For the text-containing cell, return its midpoint in [x, y] coordinate format. 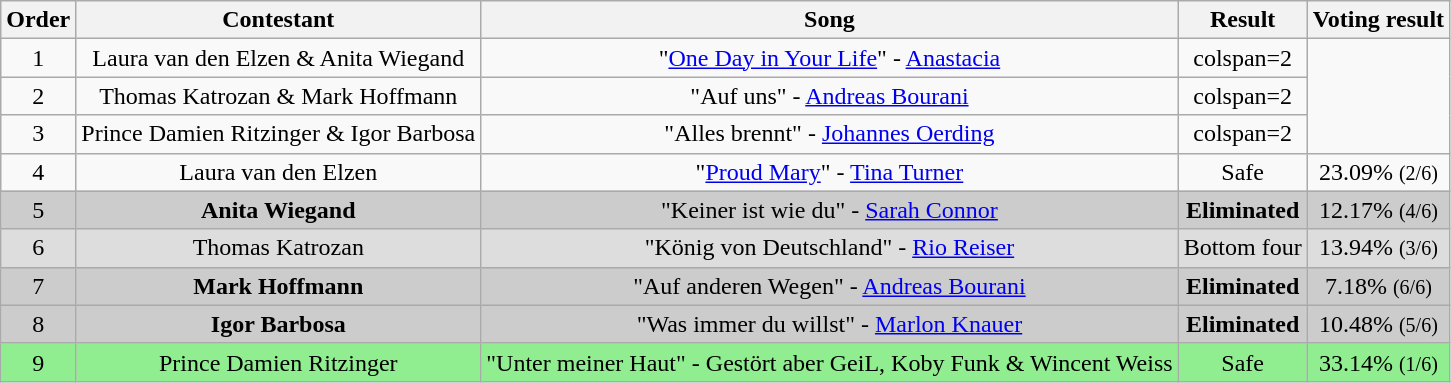
Song [830, 20]
1 [38, 58]
Order [38, 20]
Voting result [1378, 20]
12.17% (4/6) [1378, 210]
"Proud Mary" - Tina Turner [830, 172]
Thomas Katrozan [278, 248]
33.14% (1/6) [1378, 362]
7 [38, 286]
Contestant [278, 20]
"König von Deutschland" - Rio Reiser [830, 248]
7.18% (6/6) [1378, 286]
Bottom four [1242, 248]
Mark Hoffmann [278, 286]
8 [38, 324]
23.09% (2/6) [1378, 172]
3 [38, 134]
Igor Barbosa [278, 324]
"Keiner ist wie du" - Sarah Connor [830, 210]
13.94% (3/6) [1378, 248]
Anita Wiegand [278, 210]
Thomas Katrozan & Mark Hoffmann [278, 96]
"One Day in Your Life" - Anastacia [830, 58]
"Was immer du willst" - Marlon Knauer [830, 324]
Prince Damien Ritzinger [278, 362]
"Auf uns" - Andreas Bourani [830, 96]
6 [38, 248]
Result [1242, 20]
4 [38, 172]
9 [38, 362]
5 [38, 210]
Laura van den Elzen [278, 172]
"Auf anderen Wegen" - Andreas Bourani [830, 286]
"Unter meiner Haut" - Gestört aber GeiL, Koby Funk & Wincent Weiss [830, 362]
"Alles brennt" - Johannes Oerding [830, 134]
10.48% (5/6) [1378, 324]
Laura van den Elzen & Anita Wiegand [278, 58]
Prince Damien Ritzinger & Igor Barbosa [278, 134]
2 [38, 96]
